Pinpoint the cell where the given text exists, returning its (X, Y) midpoint coordinate. 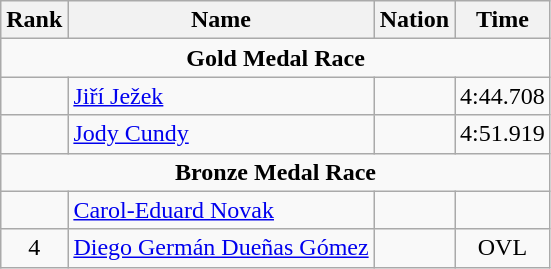
Jiří Ježek (221, 96)
Bronze Medal Race (276, 172)
4:44.708 (503, 96)
Rank (34, 20)
Diego Germán Dueñas Gómez (221, 248)
Carol-Eduard Novak (221, 210)
Time (503, 20)
4 (34, 248)
Nation (414, 20)
Jody Cundy (221, 134)
4:51.919 (503, 134)
Name (221, 20)
OVL (503, 248)
Gold Medal Race (276, 58)
